Find where the given text appears and provide that cell's center as (X, Y) coordinate. 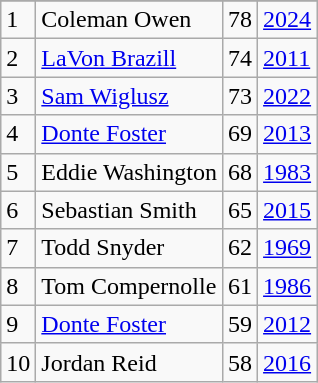
LaVon Brazill (130, 58)
2 (18, 58)
2012 (288, 324)
78 (240, 20)
68 (240, 172)
9 (18, 324)
Coleman Owen (130, 20)
58 (240, 362)
2011 (288, 58)
7 (18, 248)
2013 (288, 134)
65 (240, 210)
2016 (288, 362)
8 (18, 286)
Tom Compernolle (130, 286)
5 (18, 172)
Sebastian Smith (130, 210)
3 (18, 96)
61 (240, 286)
74 (240, 58)
1 (18, 20)
Todd Snyder (130, 248)
62 (240, 248)
2015 (288, 210)
73 (240, 96)
59 (240, 324)
1986 (288, 286)
2024 (288, 20)
Eddie Washington (130, 172)
2022 (288, 96)
4 (18, 134)
Sam Wiglusz (130, 96)
6 (18, 210)
1969 (288, 248)
1983 (288, 172)
69 (240, 134)
10 (18, 362)
Jordan Reid (130, 362)
